Scan for the cell matching the given text and deliver its [x, y] coordinate at center. 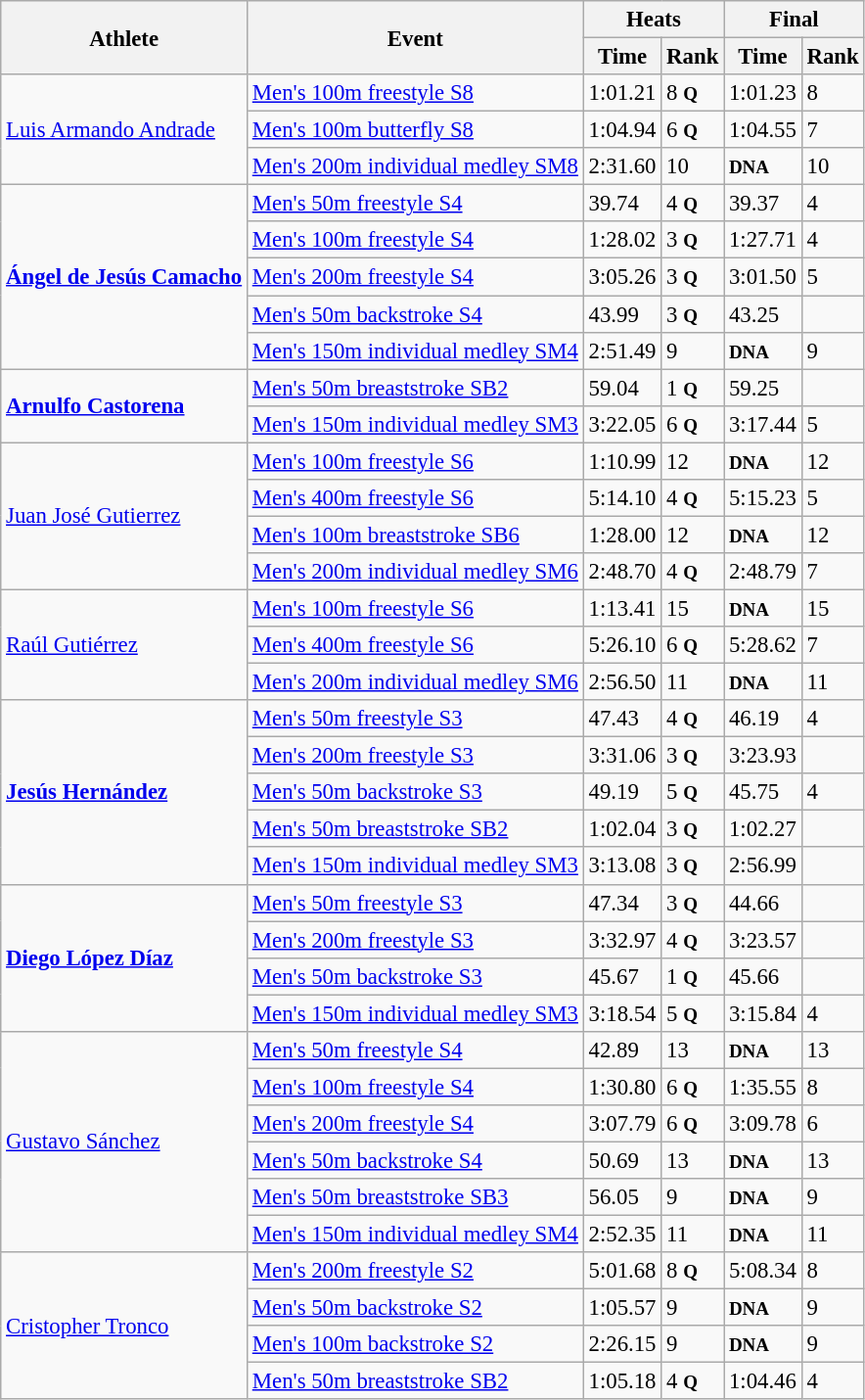
43.99 [622, 314]
Gustavo Sánchez [124, 1143]
Men's 100m butterfly S8 [415, 130]
1:01.23 [763, 93]
Raúl Gutiérrez [124, 644]
3:18.54 [622, 1013]
1:35.55 [763, 1087]
5:15.23 [763, 498]
Arnulfo Castorena [124, 405]
3:17.44 [763, 424]
46.19 [763, 719]
39.74 [622, 204]
Jesús Hernández [124, 792]
Diego López Díaz [124, 957]
1:27.71 [763, 240]
2:31.60 [622, 166]
1:13.41 [622, 608]
2:48.79 [763, 572]
3:07.79 [622, 1124]
3:13.08 [622, 866]
2:51.49 [622, 350]
47.43 [622, 719]
Athlete [124, 37]
Cristopher Tronco [124, 1326]
Juan José Gutierrez [124, 516]
Final [795, 20]
2:48.70 [622, 572]
1:05.57 [622, 1308]
45.67 [622, 976]
1:28.00 [622, 535]
1:04.46 [763, 1381]
Men's 50m backstroke S2 [415, 1308]
1:02.27 [763, 829]
Men's 200m freestyle S2 [415, 1271]
Men's 100m breaststroke SB6 [415, 535]
3:01.50 [763, 277]
Men's 50m breaststroke SB3 [415, 1197]
5:28.62 [763, 645]
5:26.10 [622, 645]
1:01.21 [622, 93]
6 [833, 1124]
1:30.80 [622, 1087]
1:04.55 [763, 130]
45.75 [763, 792]
3:31.06 [622, 756]
2:56.99 [763, 866]
3:32.97 [622, 940]
47.34 [622, 903]
2:52.35 [622, 1235]
Heats [654, 20]
59.04 [622, 388]
Men's 200m individual medley SM8 [415, 166]
Ángel de Jesús Camacho [124, 277]
43.25 [763, 314]
1:10.99 [622, 461]
3:09.78 [763, 1124]
5:08.34 [763, 1271]
1:02.04 [622, 829]
3:15.84 [763, 1013]
56.05 [622, 1197]
3:22.05 [622, 424]
1:05.18 [622, 1381]
1:28.02 [622, 240]
5:14.10 [622, 498]
49.19 [622, 792]
3:23.57 [763, 940]
3:05.26 [622, 277]
Men's 100m freestyle S8 [415, 93]
5:01.68 [622, 1271]
3:23.93 [763, 756]
2:26.15 [622, 1344]
39.37 [763, 204]
50.69 [622, 1160]
Event [415, 37]
59.25 [763, 388]
44.66 [763, 903]
Men's 100m backstroke S2 [415, 1344]
2:56.50 [622, 682]
45.66 [763, 976]
42.89 [622, 1050]
1:04.94 [622, 130]
Luis Armando Andrade [124, 129]
